Detect which cell encompasses the target text, then output its (x, y) center coordinate. 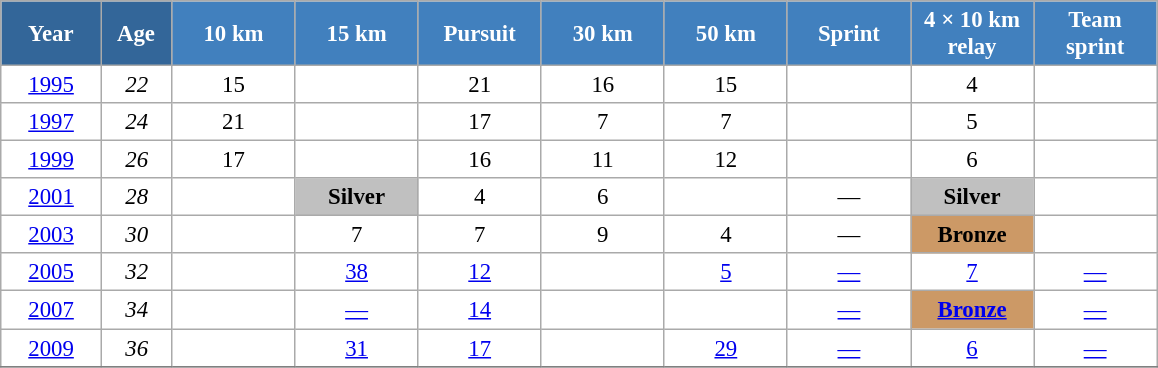
1995 (52, 85)
22 (136, 85)
2001 (52, 197)
50 km (726, 34)
Year (52, 34)
10 km (234, 34)
29 (726, 348)
15 km (356, 34)
30 (136, 235)
1997 (52, 122)
31 (356, 348)
Sprint (848, 34)
2003 (52, 235)
2009 (52, 348)
9 (602, 235)
Age (136, 34)
2007 (52, 310)
1999 (52, 160)
28 (136, 197)
14 (480, 310)
11 (602, 160)
30 km (602, 34)
32 (136, 273)
4 × 10 km relay (972, 34)
38 (356, 273)
Pursuit (480, 34)
2005 (52, 273)
26 (136, 160)
24 (136, 122)
36 (136, 348)
Team sprint (1096, 34)
34 (136, 310)
